Locate the cell with the specified text and output its (x, y) center coordinate. 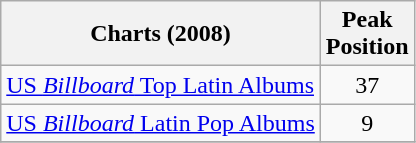
US Billboard Top Latin Albums (161, 85)
37 (367, 85)
9 (367, 123)
US Billboard Latin Pop Albums (161, 123)
Charts (2008) (161, 34)
PeakPosition (367, 34)
